Return the [x, y] coordinate for the center point of the cell that contains the specified text.  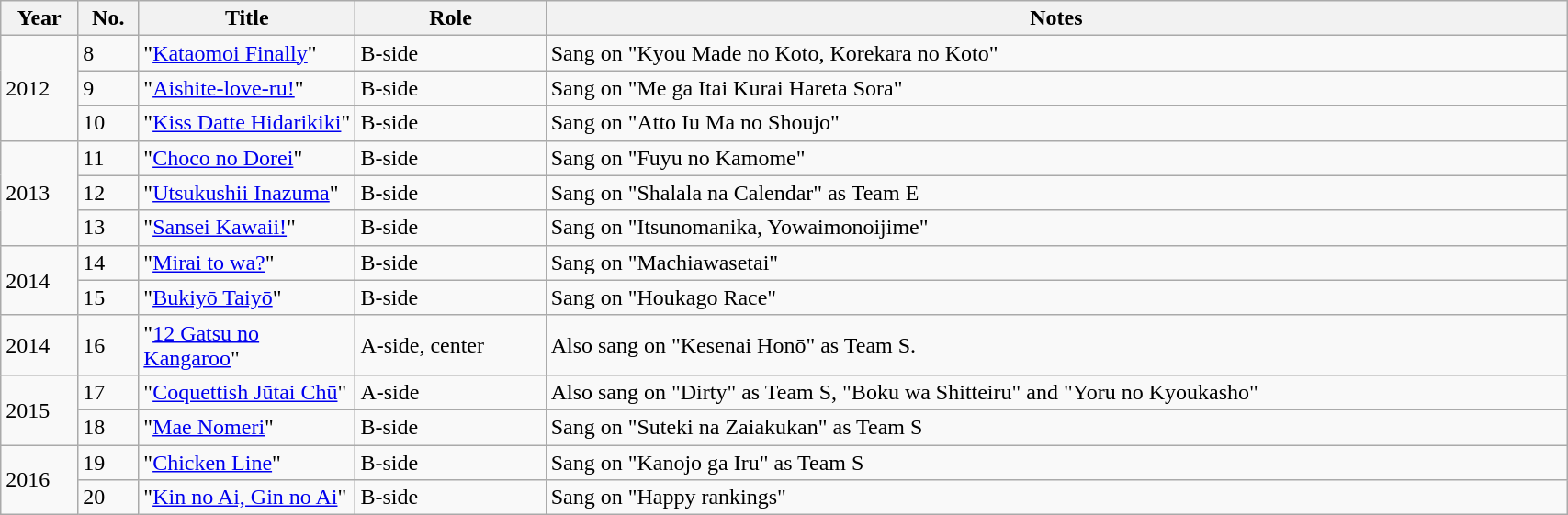
Sang on "Kyou Made no Koto, Korekara no Koto" [1056, 53]
13 [108, 228]
"Kiss Datte Hidarikiki" [247, 123]
12 [108, 193]
9 [108, 88]
"Mirai to wa?" [247, 263]
17 [108, 392]
16 [108, 345]
2013 [39, 193]
Year [39, 18]
A-side [450, 392]
Notes [1056, 18]
11 [108, 158]
A-side, center [450, 345]
2015 [39, 409]
Sang on "Houkago Race" [1056, 297]
"Aishite-love-ru!" [247, 88]
"Kin no Ai, Gin no Ai" [247, 498]
Sang on "Atto Iu Ma no Shoujo" [1056, 123]
14 [108, 263]
19 [108, 462]
"Kataomoi Finally" [247, 53]
15 [108, 297]
Sang on "Suteki na Zaiakukan" as Team S [1056, 427]
8 [108, 53]
Sang on "Itsunomanika, Yowaimonoijime" [1056, 228]
Sang on "Me ga Itai Kurai Hareta Sora" [1056, 88]
Title [247, 18]
Role [450, 18]
Sang on "Fuyu no Kamome" [1056, 158]
18 [108, 427]
2012 [39, 88]
"Mae Nomeri" [247, 427]
Sang on "Kanojo ga Iru" as Team S [1056, 462]
"12 Gatsu no Kangaroo" [247, 345]
"Bukiyō Taiyō" [247, 297]
Also sang on "Kesenai Honō" as Team S. [1056, 345]
"Choco no Dorei" [247, 158]
20 [108, 498]
"Chicken Line" [247, 462]
Sang on "Machiawasetai" [1056, 263]
10 [108, 123]
Also sang on "Dirty" as Team S, "Boku wa Shitteiru" and "Yoru no Kyoukasho" [1056, 392]
Sang on "Shalala na Calendar" as Team E [1056, 193]
"Utsukushii Inazuma" [247, 193]
No. [108, 18]
"Coquettish Jūtai Chū" [247, 392]
"Sansei Kawaii!" [247, 228]
Sang on "Happy rankings" [1056, 498]
2016 [39, 479]
